Return the [X, Y] coordinate for the center point of the cell that contains the specified text.  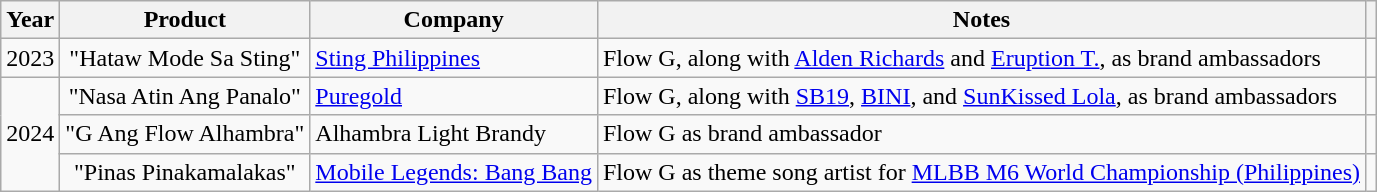
2024 [30, 134]
Flow G as brand ambassador [981, 134]
Product [185, 20]
"Pinas Pinakamalakas" [185, 172]
Flow G, along with SB19, BINI, and SunKissed Lola, as brand ambassadors [981, 96]
Alhambra Light Brandy [454, 134]
"G Ang Flow Alhambra" [185, 134]
Notes [981, 20]
2023 [30, 58]
Mobile Legends: Bang Bang [454, 172]
Puregold [454, 96]
Sting Philippines [454, 58]
"Hataw Mode Sa Sting" [185, 58]
Company [454, 20]
Flow G, along with Alden Richards and Eruption T., as brand ambassadors [981, 58]
Year [30, 20]
Flow G as theme song artist for MLBB M6 World Championship (Philippines) [981, 172]
"Nasa Atin Ang Panalo" [185, 96]
